Capture the cell that displays the provided text and extract its [X, Y] central coordinate. 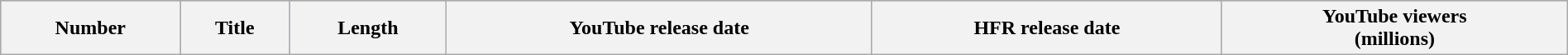
YouTube release date [659, 28]
Number [91, 28]
Title [235, 28]
YouTube viewers(millions) [1394, 28]
Length [368, 28]
HFR release date [1047, 28]
